Identify which cell holds the provided text, then report its [X, Y] central coordinate. 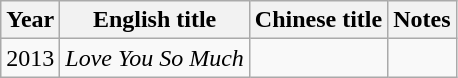
Love You So Much [155, 58]
Chinese title [318, 20]
2013 [30, 58]
Notes [422, 20]
Year [30, 20]
English title [155, 20]
